Detect which cell encompasses the target text, then output its (X, Y) center coordinate. 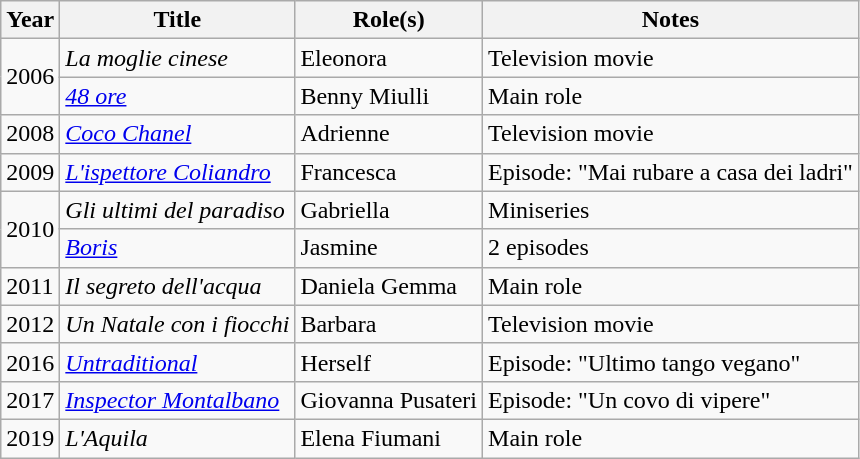
2017 (30, 400)
Elena Fiumani (389, 438)
Title (178, 20)
Episode: "Ultimo tango vegano" (671, 362)
Adrienne (389, 134)
Episode: "Un covo di vipere" (671, 400)
Il segreto dell'acqua (178, 286)
2009 (30, 172)
L'Aquila (178, 438)
Boris (178, 248)
Role(s) (389, 20)
Francesca (389, 172)
Coco Chanel (178, 134)
Untraditional (178, 362)
Herself (389, 362)
Gabriella (389, 210)
Year (30, 20)
Episode: "Mai rubare a casa dei ladri" (671, 172)
Eleonora (389, 58)
2008 (30, 134)
2006 (30, 77)
Inspector Montalbano (178, 400)
La moglie cinese (178, 58)
Miniseries (671, 210)
2016 (30, 362)
Barbara (389, 324)
48 ore (178, 96)
Giovanna Pusateri (389, 400)
Benny Miulli (389, 96)
2 episodes (671, 248)
Jasmine (389, 248)
2011 (30, 286)
Notes (671, 20)
Daniela Gemma (389, 286)
L'ispettore Coliandro (178, 172)
Gli ultimi del paradiso (178, 210)
Un Natale con i fiocchi (178, 324)
2019 (30, 438)
2012 (30, 324)
2010 (30, 229)
